Determine the (x, y) coordinate at the center of the cell enclosing the given text.  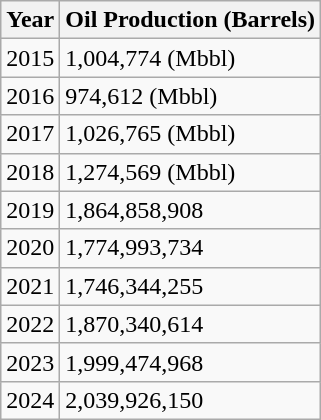
1,746,344,255 (190, 286)
2024 (30, 400)
1,026,765 (Mbbl) (190, 134)
Year (30, 20)
2018 (30, 172)
Oil Production (Barrels) (190, 20)
2022 (30, 324)
2020 (30, 248)
1,870,340,614 (190, 324)
2015 (30, 58)
974,612 (Mbbl) (190, 96)
2021 (30, 286)
2019 (30, 210)
1,004,774 (Mbbl) (190, 58)
2,039,926,150 (190, 400)
2023 (30, 362)
1,999,474,968 (190, 362)
2017 (30, 134)
1,774,993,734 (190, 248)
2016 (30, 96)
1,274,569 (Mbbl) (190, 172)
1,864,858,908 (190, 210)
